Locate the cell with the specified text and output its [X, Y] center coordinate. 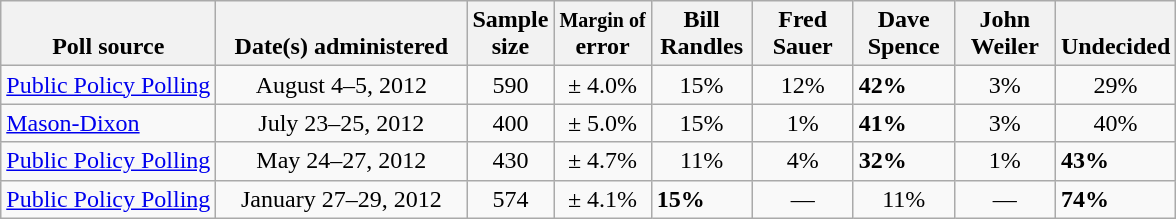
FredSauer [802, 34]
32% [904, 161]
Undecided [1115, 34]
Poll source [108, 34]
Mason-Dixon [108, 123]
JohnWeiler [1004, 34]
January 27–29, 2012 [342, 199]
29% [1115, 85]
± 4.7% [602, 161]
590 [510, 85]
May 24–27, 2012 [342, 161]
± 4.0% [602, 85]
± 5.0% [602, 123]
42% [904, 85]
74% [1115, 199]
Margin oferror [602, 34]
400 [510, 123]
40% [1115, 123]
August 4–5, 2012 [342, 85]
43% [1115, 161]
41% [904, 123]
430 [510, 161]
574 [510, 199]
4% [802, 161]
Date(s) administered [342, 34]
± 4.1% [602, 199]
BillRandles [702, 34]
DaveSpence [904, 34]
July 23–25, 2012 [342, 123]
Samplesize [510, 34]
12% [802, 85]
